Provide the (X, Y) coordinate of the cell's center where the given text is located.  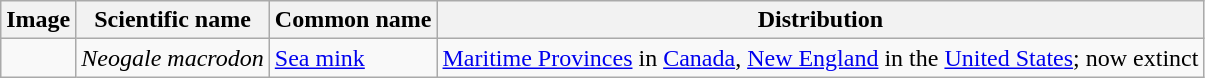
Scientific name (172, 20)
Maritime Provinces in Canada, New England in the United States; now extinct (820, 58)
Image (38, 20)
Distribution (820, 20)
Neogale macrodon (172, 58)
Sea mink (353, 58)
Common name (353, 20)
